Extract the (x, y) coordinate from the center of the cell holding the provided text.  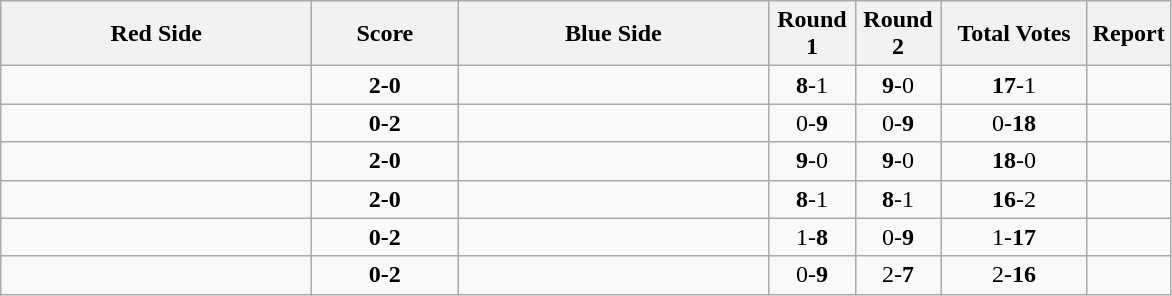
18-0 (1014, 161)
2-7 (898, 275)
0-18 (1014, 123)
1-8 (812, 237)
Round 1 (812, 34)
17-1 (1014, 85)
Score (385, 34)
Round 2 (898, 34)
Blue Side (614, 34)
16-2 (1014, 199)
2-16 (1014, 275)
1-17 (1014, 237)
Report (1128, 34)
Red Side (156, 34)
Total Votes (1014, 34)
